Determine the (X, Y) coordinate at the center of the cell enclosing the given text.  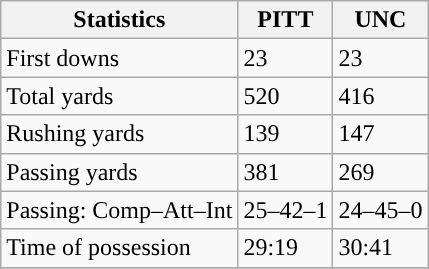
520 (286, 96)
Rushing yards (120, 134)
Total yards (120, 96)
UNC (380, 20)
25–42–1 (286, 210)
139 (286, 134)
29:19 (286, 248)
269 (380, 172)
First downs (120, 58)
30:41 (380, 248)
Passing yards (120, 172)
Passing: Comp–Att–Int (120, 210)
Time of possession (120, 248)
PITT (286, 20)
147 (380, 134)
381 (286, 172)
416 (380, 96)
Statistics (120, 20)
24–45–0 (380, 210)
